Return [X, Y] of the center of cell containing provided text 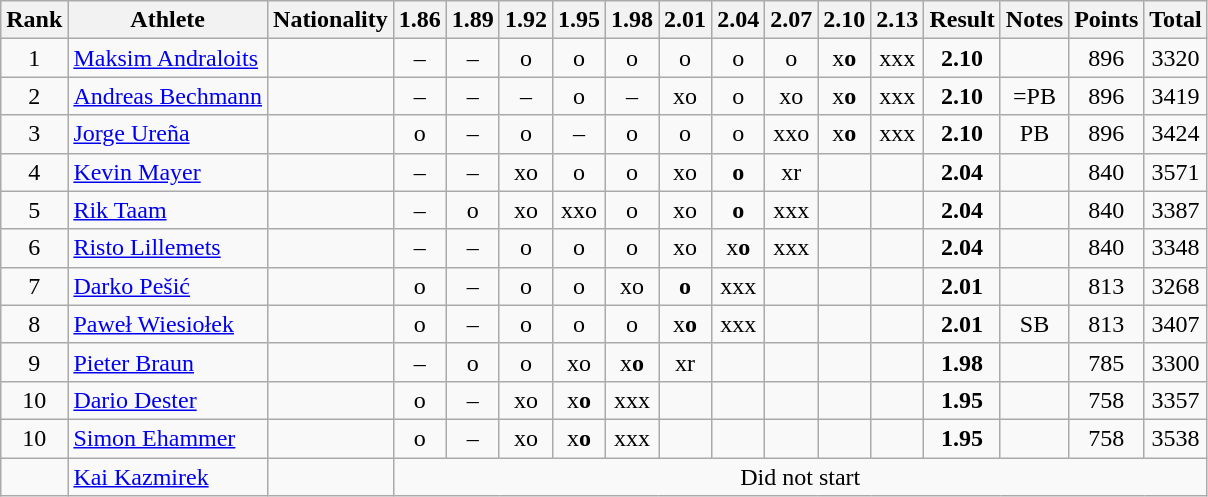
Nationality [331, 20]
2.13 [898, 20]
Pieter Braun [168, 362]
3538 [1176, 438]
8 [34, 324]
Athlete [168, 20]
3407 [1176, 324]
3348 [1176, 248]
2 [34, 96]
785 [1106, 362]
Risto Lillemets [168, 248]
3419 [1176, 96]
Simon Ehammer [168, 438]
Darko Pešić [168, 286]
1.86 [420, 20]
4 [34, 172]
Rik Taam [168, 210]
Did not start [800, 477]
Points [1106, 20]
9 [34, 362]
3571 [1176, 172]
1.89 [472, 20]
3 [34, 134]
Result [962, 20]
6 [34, 248]
Kai Kazmirek [168, 477]
Paweł Wiesiołek [168, 324]
3357 [1176, 400]
Rank [34, 20]
3300 [1176, 362]
PB [1034, 134]
Total [1176, 20]
Notes [1034, 20]
Kevin Mayer [168, 172]
Dario Dester [168, 400]
3387 [1176, 210]
2.07 [792, 20]
5 [34, 210]
3424 [1176, 134]
1.92 [526, 20]
SB [1034, 324]
3268 [1176, 286]
=PB [1034, 96]
7 [34, 286]
3320 [1176, 58]
Maksim Andraloits [168, 58]
Andreas Bechmann [168, 96]
Jorge Ureña [168, 134]
1 [34, 58]
